Detect which cell encompasses the target text, then output its [x, y] center coordinate. 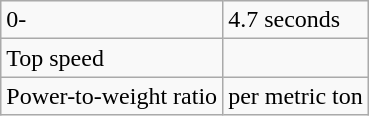
Top speed [112, 58]
4.7 seconds [296, 20]
per metric ton [296, 96]
0- [112, 20]
Power-to-weight ratio [112, 96]
